Detect which cell encompasses the target text, then output its [x, y] center coordinate. 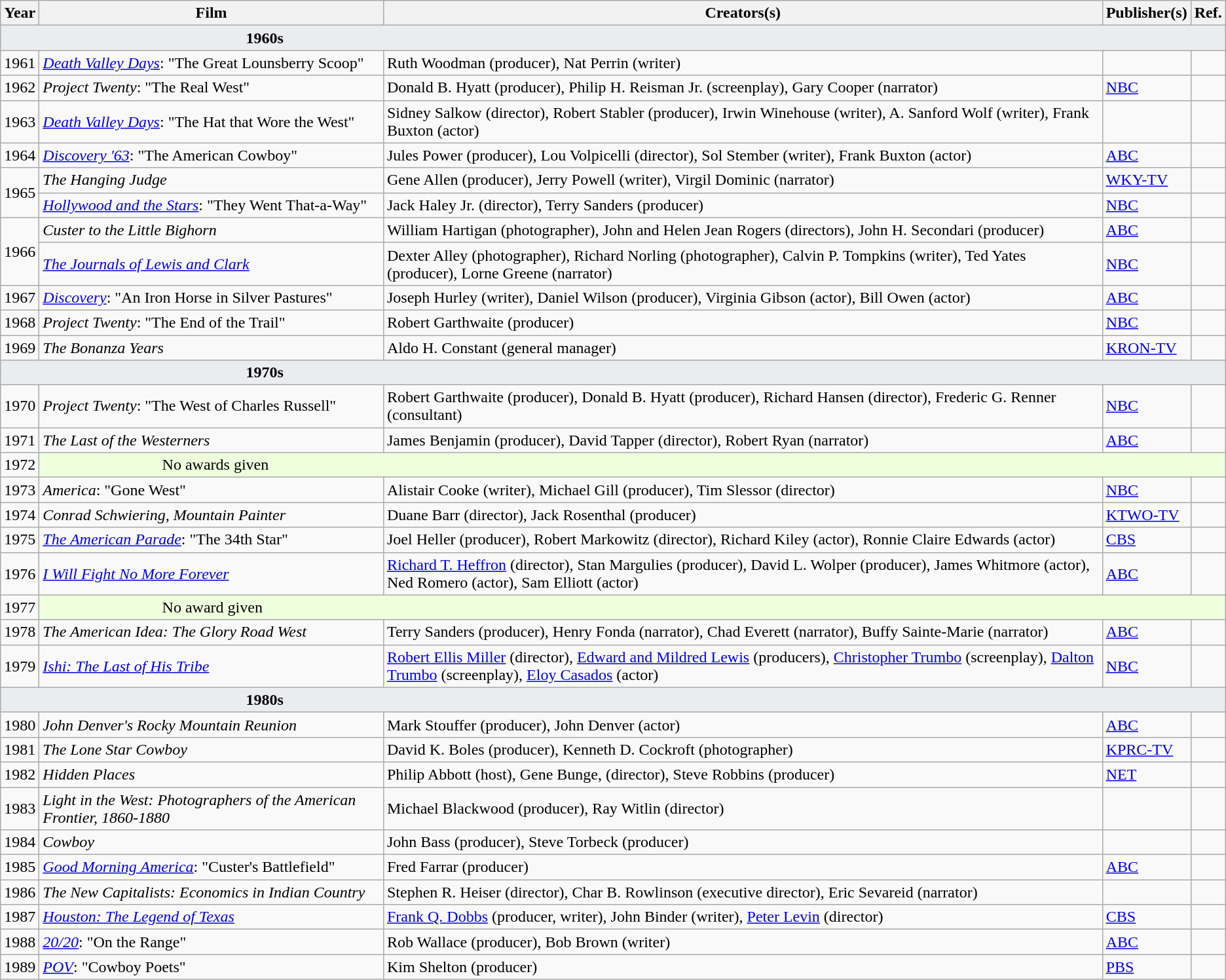
Ruth Woodman (producer), Nat Perrin (writer) [743, 63]
The Journals of Lewis and Clark [212, 263]
Project Twenty: "The West of Charles Russell" [212, 406]
David K. Boles (producer), Kenneth D. Cockroft (photographer) [743, 749]
Dexter Alley (photographer), Richard Norling (photographer), Calvin P. Tompkins (writer), Ted Yates (producer), Lorne Greene (narrator) [743, 263]
1970s [613, 373]
Hidden Places [212, 774]
Creators(s) [743, 13]
James Benjamin (producer), David Tapper (director), Robert Ryan (narrator) [743, 440]
1982 [20, 774]
1961 [20, 63]
1976 [20, 574]
Gene Allen (producer), Jerry Powell (writer), Virgil Dominic (narrator) [743, 180]
20/20: "On the Range" [212, 942]
Robert Garthwaite (producer) [743, 322]
William Hartigan (photographer), John and Helen Jean Rogers (directors), John H. Secondari (producer) [743, 230]
The Bonanza Years [212, 348]
Hollywood and the Stars: "They Went That-a-Way" [212, 205]
I Will Fight No More Forever [212, 574]
Year [20, 13]
1978 [20, 632]
NET [1146, 774]
John Denver's Rocky Mountain Reunion [212, 725]
Discovery: "An Iron Horse in Silver Pastures" [212, 297]
Philip Abbott (host), Gene Bunge, (director), Steve Robbins (producer) [743, 774]
The Hanging Judge [212, 180]
1980s [613, 700]
1989 [20, 967]
America: "Gone West" [212, 490]
Fred Farrar (producer) [743, 867]
Light in the West: Photographers of the American Frontier, 1860-1880 [212, 808]
1972 [20, 465]
1962 [20, 88]
1981 [20, 749]
Rob Wallace (producer), Bob Brown (writer) [743, 942]
1974 [20, 515]
WKY-TV [1146, 180]
Richard T. Heffron (director), Stan Margulies (producer), David L. Wolper (producer), James Whitmore (actor), Ned Romero (actor), Sam Elliott (actor) [743, 574]
1983 [20, 808]
1979 [20, 666]
1973 [20, 490]
1963 [20, 122]
Publisher(s) [1146, 13]
Terry Sanders (producer), Henry Fonda (narrator), Chad Everett (narrator), Buffy Sainte-Marie (narrator) [743, 632]
1968 [20, 322]
Jules Power (producer), Lou Volpicelli (director), Sol Stember (writer), Frank Buxton (actor) [743, 155]
1987 [20, 917]
1975 [20, 540]
Donald B. Hyatt (producer), Philip H. Reisman Jr. (screenplay), Gary Cooper (narrator) [743, 88]
Michael Blackwood (producer), Ray Witlin (director) [743, 808]
KPRC-TV [1146, 749]
1965 [20, 193]
Good Morning America: "Custer's Battlefield" [212, 867]
Jack Haley Jr. (director), Terry Sanders (producer) [743, 205]
PBS [1146, 967]
1971 [20, 440]
Project Twenty: "The Real West" [212, 88]
POV: "Cowboy Poets" [212, 967]
Conrad Schwiering, Mountain Painter [212, 515]
Project Twenty: "The End of the Trail" [212, 322]
1966 [20, 252]
Alistair Cooke (writer), Michael Gill (producer), Tim Slessor (director) [743, 490]
No award given [633, 607]
Discovery '63: "The American Cowboy" [212, 155]
The American Parade: "The 34th Star" [212, 540]
Custer to the Little Bighorn [212, 230]
Mark Stouffer (producer), John Denver (actor) [743, 725]
1969 [20, 348]
1964 [20, 155]
The Lone Star Cowboy [212, 749]
Kim Shelton (producer) [743, 967]
Sidney Salkow (director), Robert Stabler (producer), Irwin Winehouse (writer), A. Sanford Wolf (writer), Frank Buxton (actor) [743, 122]
Death Valley Days: "The Great Lounsberry Scoop" [212, 63]
The New Capitalists: Economics in Indian Country [212, 892]
Frank Q. Dobbs (producer, writer), John Binder (writer), Peter Levin (director) [743, 917]
The American Idea: The Glory Road West [212, 632]
The Last of the Westerners [212, 440]
1977 [20, 607]
KTWO-TV [1146, 515]
KRON-TV [1146, 348]
Ishi: The Last of His Tribe [212, 666]
John Bass (producer), Steve Torbeck (producer) [743, 842]
1988 [20, 942]
1970 [20, 406]
Joseph Hurley (writer), Daniel Wilson (producer), Virginia Gibson (actor), Bill Owen (actor) [743, 297]
1985 [20, 867]
Film [212, 13]
1986 [20, 892]
1980 [20, 725]
Stephen R. Heiser (director), Char B. Rowlinson (executive director), Eric Sevareid (narrator) [743, 892]
Ref. [1208, 13]
Aldo H. Constant (general manager) [743, 348]
Robert Garthwaite (producer), Donald B. Hyatt (producer), Richard Hansen (director), Frederic G. Renner (consultant) [743, 406]
Cowboy [212, 842]
1967 [20, 297]
No awards given [633, 465]
1984 [20, 842]
Death Valley Days: "The Hat that Wore the West" [212, 122]
1960s [613, 38]
Duane Barr (director), Jack Rosenthal (producer) [743, 515]
Houston: The Legend of Texas [212, 917]
Joel Heller (producer), Robert Markowitz (director), Richard Kiley (actor), Ronnie Claire Edwards (actor) [743, 540]
